Output the [X, Y] coordinate of the center of the cell containing the given text.  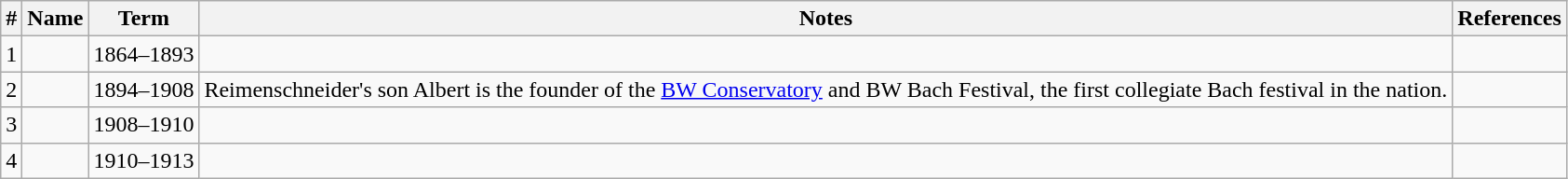
1864–1893 [143, 54]
Name [56, 19]
1 [11, 54]
Reimenschneider's son Albert is the founder of the BW Conservatory and BW Bach Festival, the first collegiate Bach festival in the nation. [826, 89]
1910–1913 [143, 160]
Notes [826, 19]
1908–1910 [143, 125]
4 [11, 160]
# [11, 19]
1894–1908 [143, 89]
References [1509, 19]
2 [11, 89]
3 [11, 125]
Term [143, 19]
